Output the [x, y] coordinate of the center of the cell containing the given text.  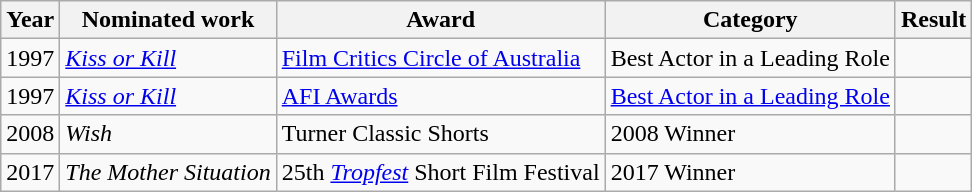
Year [30, 20]
The Mother Situation [168, 172]
Nominated work [168, 20]
2008 Winner [750, 134]
Film Critics Circle of Australia [440, 58]
AFI Awards [440, 96]
Wish [168, 134]
25th Tropfest Short Film Festival [440, 172]
Category [750, 20]
Turner Classic Shorts [440, 134]
Result [933, 20]
Award [440, 20]
2017 [30, 172]
2017 Winner [750, 172]
2008 [30, 134]
